Pinpoint the cell where the given text exists, returning its [X, Y] midpoint coordinate. 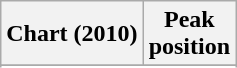
Peakposition [189, 34]
Chart (2010) [72, 34]
